Scan for the cell matching the given text and deliver its (X, Y) coordinate at center. 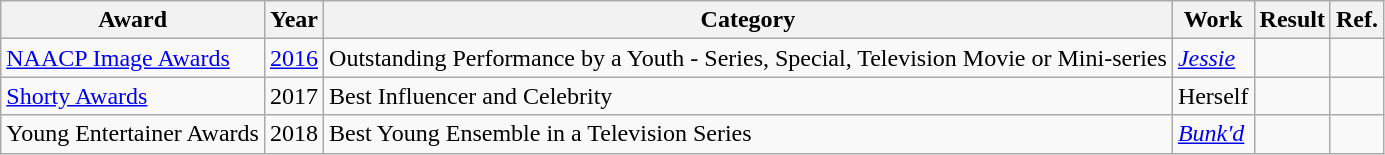
Herself (1213, 96)
Work (1213, 20)
Year (294, 20)
2016 (294, 58)
Jessie (1213, 58)
Award (133, 20)
2018 (294, 134)
Ref. (1356, 20)
Shorty Awards (133, 96)
Result (1292, 20)
Bunk'd (1213, 134)
Category (748, 20)
NAACP Image Awards (133, 58)
2017 (294, 96)
Outstanding Performance by a Youth - Series, Special, Television Movie or Mini-series (748, 58)
Young Entertainer Awards (133, 134)
Best Young Ensemble in a Television Series (748, 134)
Best Influencer and Celebrity (748, 96)
